Capture the cell that displays the provided text and extract its [X, Y] central coordinate. 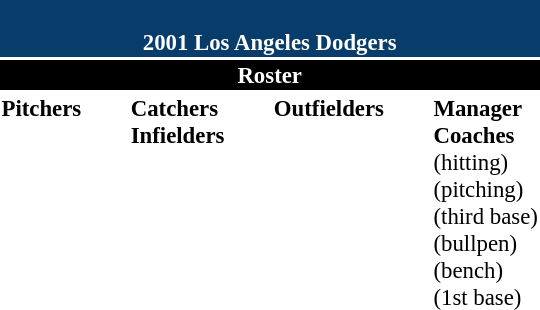
2001 Los Angeles Dodgers [270, 28]
Roster [270, 75]
